Output the [X, Y] coordinate of the center of the cell containing the given text.  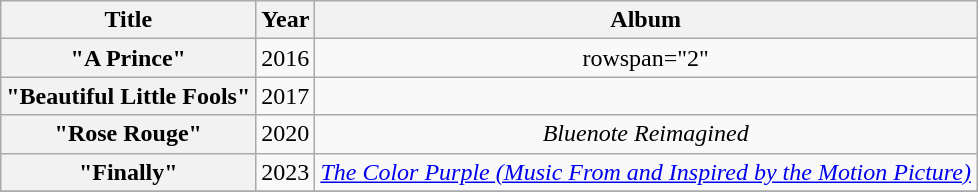
"Finally" [128, 172]
Year [286, 20]
"A Prince" [128, 58]
Album [646, 20]
2017 [286, 96]
"Rose Rouge" [128, 134]
rowspan="2" [646, 58]
2023 [286, 172]
Bluenote Reimagined [646, 134]
Title [128, 20]
2020 [286, 134]
The Color Purple (Music From and Inspired by the Motion Picture) [646, 172]
2016 [286, 58]
"Beautiful Little Fools" [128, 96]
